Search for the cell housing the specified text and yield its [X, Y] center coordinate. 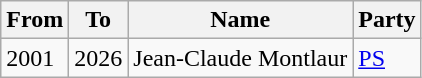
2026 [98, 58]
PS [387, 58]
2001 [35, 58]
To [98, 20]
Jean-Claude Montlaur [240, 58]
Party [387, 20]
Name [240, 20]
From [35, 20]
